For the text-containing cell, return its midpoint in [X, Y] coordinate format. 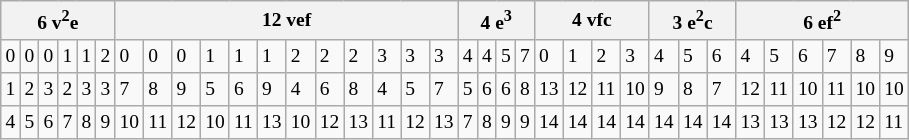
4 e3 [496, 20]
4 vfc [592, 20]
3 e2c [692, 20]
6 v2e [58, 20]
12 vef [286, 20]
6 ef2 [822, 20]
